Return [X, Y] of the center of cell containing provided text 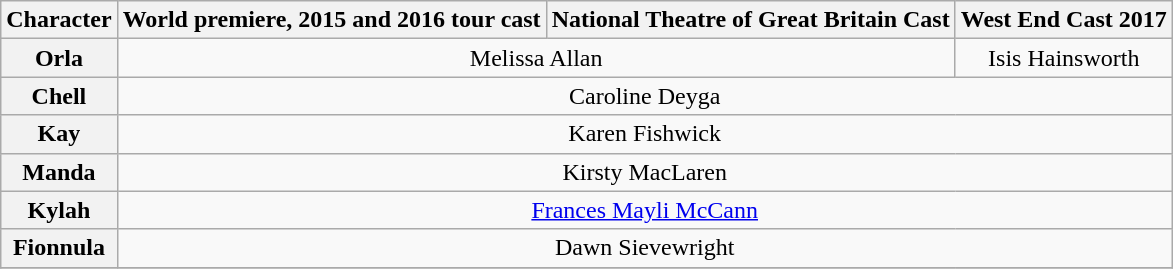
National Theatre of Great Britain Cast [750, 20]
Karen Fishwick [644, 134]
Manda [59, 172]
Dawn Sievewright [644, 248]
Kay [59, 134]
Melissa Allan [536, 58]
World premiere, 2015 and 2016 tour cast [332, 20]
Fionnula [59, 248]
Orla [59, 58]
West End Cast 2017 [1064, 20]
Kirsty MacLaren [644, 172]
Isis Hainsworth [1064, 58]
Kylah [59, 210]
Chell [59, 96]
Caroline Deyga [644, 96]
Frances Mayli McCann [644, 210]
Character [59, 20]
